Find where the given text appears and provide that cell's center as (x, y) coordinate. 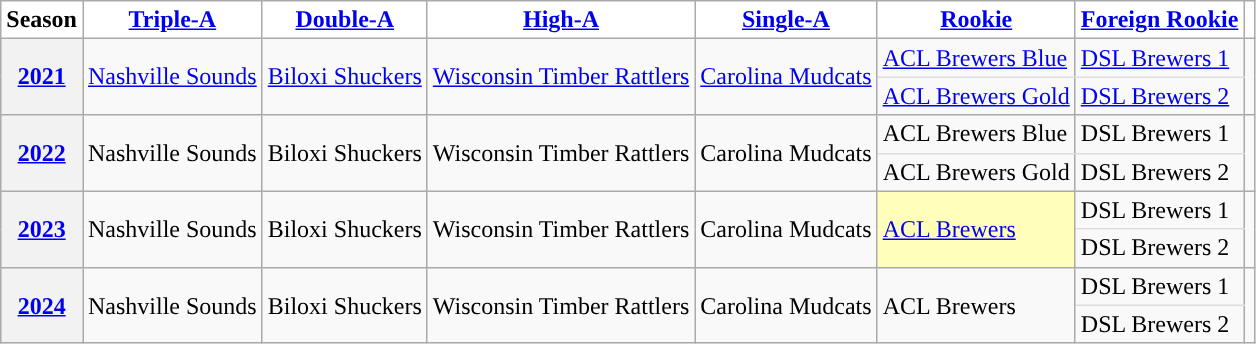
Triple-A (172, 20)
Single-A (786, 20)
High-A (560, 20)
Rookie (976, 20)
Foreign Rookie (1160, 20)
2021 (42, 77)
2024 (42, 305)
2023 (42, 229)
Season (42, 20)
Double-A (344, 20)
2022 (42, 153)
